Return (x, y) of the center of cell containing provided text 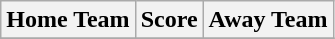
Score (169, 20)
Home Team (68, 20)
Away Team (268, 20)
